For the text-containing cell, return its midpoint in [x, y] coordinate format. 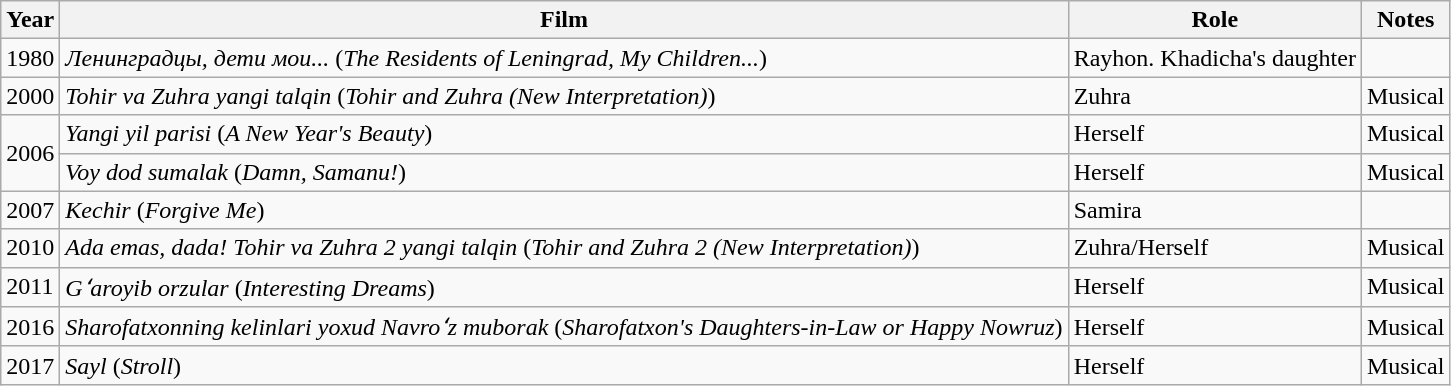
Rayhon. Khadicha's daughter [1214, 58]
2017 [30, 365]
2016 [30, 327]
Gʻaroyib orzular (Interesting Dreams) [564, 287]
Zuhra/Herself [1214, 248]
2000 [30, 96]
Zuhra [1214, 96]
Role [1214, 20]
Sayl (Stroll) [564, 365]
Ada emas, dada! Tohir va Zuhra 2 yangi talqin (Tohir and Zuhra 2 (New Interpretation)) [564, 248]
Yangi yil parisi (A New Year's Beauty) [564, 134]
Year [30, 20]
2007 [30, 210]
Notes [1405, 20]
1980 [30, 58]
Film [564, 20]
Tohir va Zuhra yangi talqin (Tohir and Zuhra (New Interpretation)) [564, 96]
2006 [30, 153]
Samira [1214, 210]
Kechir (Forgive Me) [564, 210]
2010 [30, 248]
Ленинградцы, дети мои... (The Residents of Leningrad, My Children...) [564, 58]
Sharofatxonning kelinlari yoxud Navroʻz muborak (Sharofatxon's Daughters-in-Law or Happy Nowruz) [564, 327]
Voy dod sumalak (Damn, Samanu!) [564, 172]
2011 [30, 287]
